Search for the cell housing the specified text and yield its [X, Y] center coordinate. 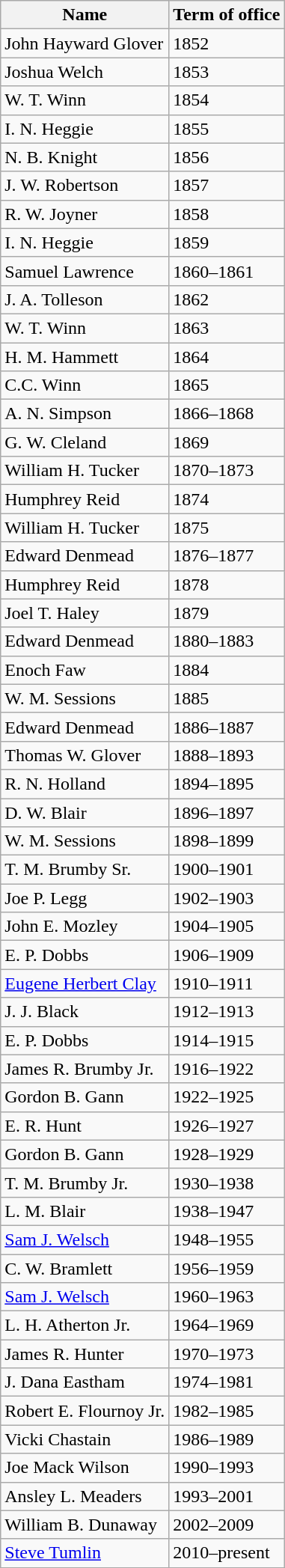
Term of office [227, 15]
1922–1925 [227, 1097]
J. J. Black [85, 1012]
1880–1883 [227, 641]
James R. Brumby Jr. [85, 1069]
Robert E. Flournoy Jr. [85, 1411]
Joe Mack Wilson [85, 1468]
1906–1909 [227, 955]
1960–1963 [227, 1297]
D. W. Blair [85, 812]
1878 [227, 585]
1853 [227, 72]
1869 [227, 442]
1956–1959 [227, 1269]
R. W. Joyner [85, 214]
L. M. Blair [85, 1211]
1993–2001 [227, 1496]
1884 [227, 670]
Thomas W. Glover [85, 755]
N. B. Knight [85, 157]
1904–1905 [227, 927]
Name [85, 15]
1856 [227, 157]
1862 [227, 299]
1986–1989 [227, 1439]
1938–1947 [227, 1211]
Joe P. Legg [85, 898]
R. N. Holland [85, 784]
1858 [227, 214]
T. M. Brumby Jr. [85, 1183]
J. Dana Eastham [85, 1382]
William B. Dunaway [85, 1525]
1912–1913 [227, 1012]
1879 [227, 613]
1948–1955 [227, 1239]
John Hayward Glover [85, 43]
1964–1969 [227, 1326]
1902–1903 [227, 898]
1874 [227, 499]
1926–1927 [227, 1126]
1898–1899 [227, 841]
Vicki Chastain [85, 1439]
L. H. Atherton Jr. [85, 1326]
A. N. Simpson [85, 414]
1916–1922 [227, 1069]
Joshua Welch [85, 72]
T. M. Brumby Sr. [85, 870]
1900–1901 [227, 870]
Ansley L. Meaders [85, 1496]
1974–1981 [227, 1382]
1860–1861 [227, 271]
1863 [227, 328]
1910–1911 [227, 983]
Samuel Lawrence [85, 271]
1876–1877 [227, 556]
1857 [227, 186]
John E. Mozley [85, 927]
1859 [227, 242]
1970–1973 [227, 1354]
1864 [227, 357]
Joel T. Haley [85, 613]
1982–1985 [227, 1411]
2010–present [227, 1553]
1896–1897 [227, 812]
James R. Hunter [85, 1354]
1930–1938 [227, 1183]
J. A. Tolleson [85, 299]
E. R. Hunt [85, 1126]
Steve Tumlin [85, 1553]
Enoch Faw [85, 670]
1885 [227, 698]
1928–1929 [227, 1154]
1866–1868 [227, 414]
2002–2009 [227, 1525]
1855 [227, 129]
1914–1915 [227, 1040]
1865 [227, 385]
1886–1887 [227, 727]
1875 [227, 528]
1854 [227, 100]
C. W. Bramlett [85, 1269]
1894–1895 [227, 784]
1870–1873 [227, 471]
G. W. Cleland [85, 442]
C.C. Winn [85, 385]
1990–1993 [227, 1468]
H. M. Hammett [85, 357]
1852 [227, 43]
1888–1893 [227, 755]
Eugene Herbert Clay [85, 983]
J. W. Robertson [85, 186]
